Locate the cell with the specified text and output its [X, Y] center coordinate. 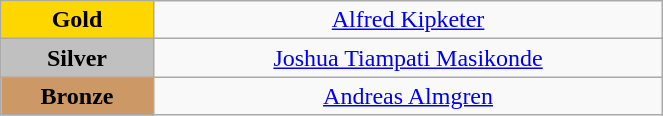
Silver [78, 58]
Alfred Kipketer [408, 20]
Bronze [78, 96]
Gold [78, 20]
Joshua Tiampati Masikonde [408, 58]
Andreas Almgren [408, 96]
